Provide the [X, Y] coordinate of the cell's center where the given text is located.  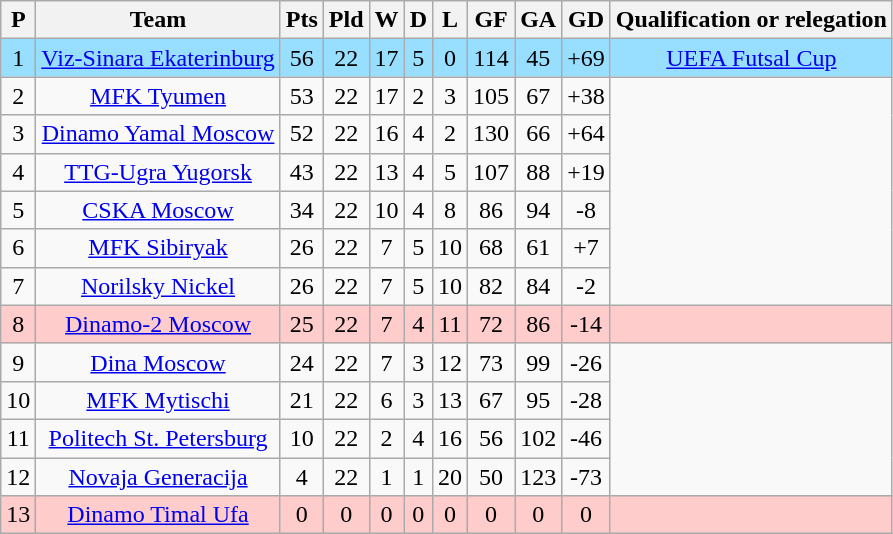
34 [302, 210]
Dinamo-2 Moscow [158, 324]
-73 [586, 477]
123 [538, 477]
L [450, 20]
Norilsky Nickel [158, 286]
MFK Tyumen [158, 96]
+38 [586, 96]
-26 [586, 362]
MFK Mytischi [158, 400]
Politech St. Petersburg [158, 438]
-46 [586, 438]
66 [538, 134]
Dinamo Yamal Moscow [158, 134]
82 [492, 286]
43 [302, 172]
MFK Sibiryak [158, 248]
20 [450, 477]
Dina Moscow [158, 362]
68 [492, 248]
UEFA Futsal Cup [751, 58]
114 [492, 58]
Pts [302, 20]
-8 [586, 210]
-2 [586, 286]
+69 [586, 58]
84 [538, 286]
45 [538, 58]
GF [492, 20]
88 [538, 172]
Team [158, 20]
Pld [346, 20]
9 [18, 362]
95 [538, 400]
CSKA Moscow [158, 210]
-28 [586, 400]
Viz-Sinara Ekaterinburg [158, 58]
52 [302, 134]
Dinamo Timal Ufa [158, 515]
73 [492, 362]
+19 [586, 172]
25 [302, 324]
+64 [586, 134]
-14 [586, 324]
53 [302, 96]
+7 [586, 248]
21 [302, 400]
D [418, 20]
130 [492, 134]
94 [538, 210]
P [18, 20]
Novaja Generacija [158, 477]
72 [492, 324]
GD [586, 20]
GA [538, 20]
50 [492, 477]
TTG-Ugra Yugorsk [158, 172]
61 [538, 248]
105 [492, 96]
107 [492, 172]
102 [538, 438]
24 [302, 362]
Qualification or relegation [751, 20]
99 [538, 362]
W [386, 20]
